For the text-containing cell, return its midpoint in [x, y] coordinate format. 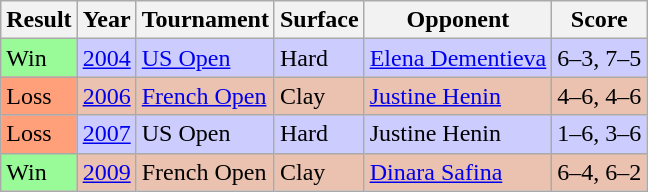
4–6, 4–6 [600, 96]
Year [106, 20]
6–4, 6–2 [600, 172]
Dinara Safina [458, 172]
2004 [106, 58]
Elena Dementieva [458, 58]
1–6, 3–6 [600, 134]
Surface [319, 20]
2009 [106, 172]
2007 [106, 134]
Result [39, 20]
Opponent [458, 20]
2006 [106, 96]
Tournament [205, 20]
6–3, 7–5 [600, 58]
Score [600, 20]
